Scan for the cell matching the given text and deliver its [X, Y] coordinate at center. 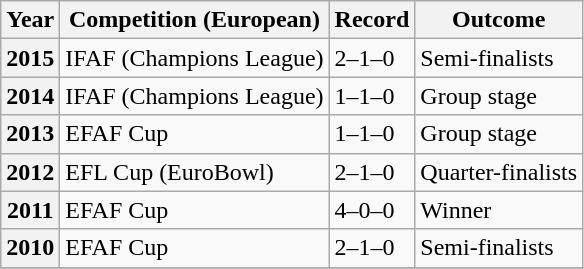
Winner [499, 210]
2012 [30, 172]
Record [372, 20]
Outcome [499, 20]
2011 [30, 210]
2013 [30, 134]
Quarter-finalists [499, 172]
EFL Cup (EuroBowl) [194, 172]
Year [30, 20]
2010 [30, 248]
4–0–0 [372, 210]
Competition (European) [194, 20]
2015 [30, 58]
2014 [30, 96]
